Locate the cell with the specified text and output its [x, y] center coordinate. 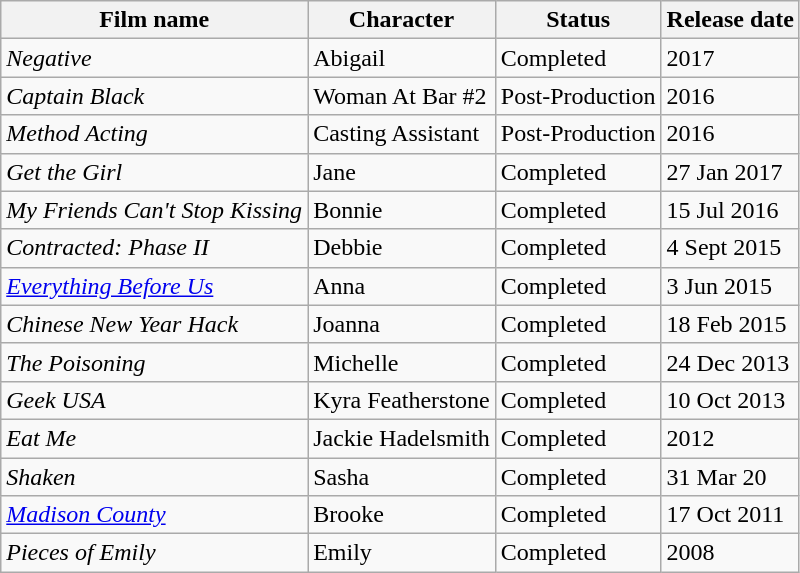
17 Oct 2011 [730, 515]
Bonnie [402, 210]
3 Jun 2015 [730, 286]
Casting Assistant [402, 134]
Everything Before Us [154, 286]
Character [402, 20]
Joanna [402, 324]
Eat Me [154, 438]
2012 [730, 438]
Debbie [402, 248]
Jane [402, 172]
31 Mar 20 [730, 477]
Film name [154, 20]
18 Feb 2015 [730, 324]
Brooke [402, 515]
2017 [730, 58]
Emily [402, 553]
Abigail [402, 58]
Michelle [402, 362]
15 Jul 2016 [730, 210]
Sasha [402, 477]
Get the Girl [154, 172]
Jackie Hadelsmith [402, 438]
Pieces of Emily [154, 553]
Kyra Featherstone [402, 400]
Captain Black [154, 96]
Anna [402, 286]
24 Dec 2013 [730, 362]
Shaken [154, 477]
Woman At Bar #2 [402, 96]
Chinese New Year Hack [154, 324]
2008 [730, 553]
Madison County [154, 515]
10 Oct 2013 [730, 400]
Release date [730, 20]
4 Sept 2015 [730, 248]
27 Jan 2017 [730, 172]
Geek USA [154, 400]
Negative [154, 58]
The Poisoning [154, 362]
Method Acting [154, 134]
Contracted: Phase II [154, 248]
Status [578, 20]
My Friends Can't Stop Kissing [154, 210]
